Provide the (x, y) coordinate of the cell's center where the given text is located.  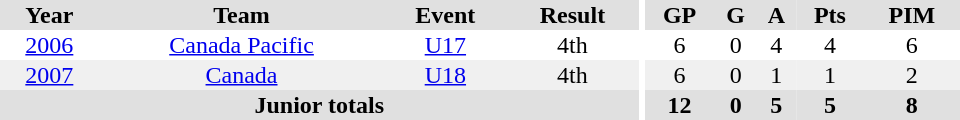
U17 (445, 45)
2006 (50, 45)
G (736, 15)
Result (572, 15)
A (776, 15)
Junior totals (320, 105)
GP (679, 15)
PIM (912, 15)
Canada Pacific (242, 45)
Pts (830, 15)
U18 (445, 75)
Canada (242, 75)
8 (912, 105)
2 (912, 75)
12 (679, 105)
Year (50, 15)
Event (445, 15)
2007 (50, 75)
Team (242, 15)
